From the cell containing the given text, extract its center point as [X, Y] coordinate. 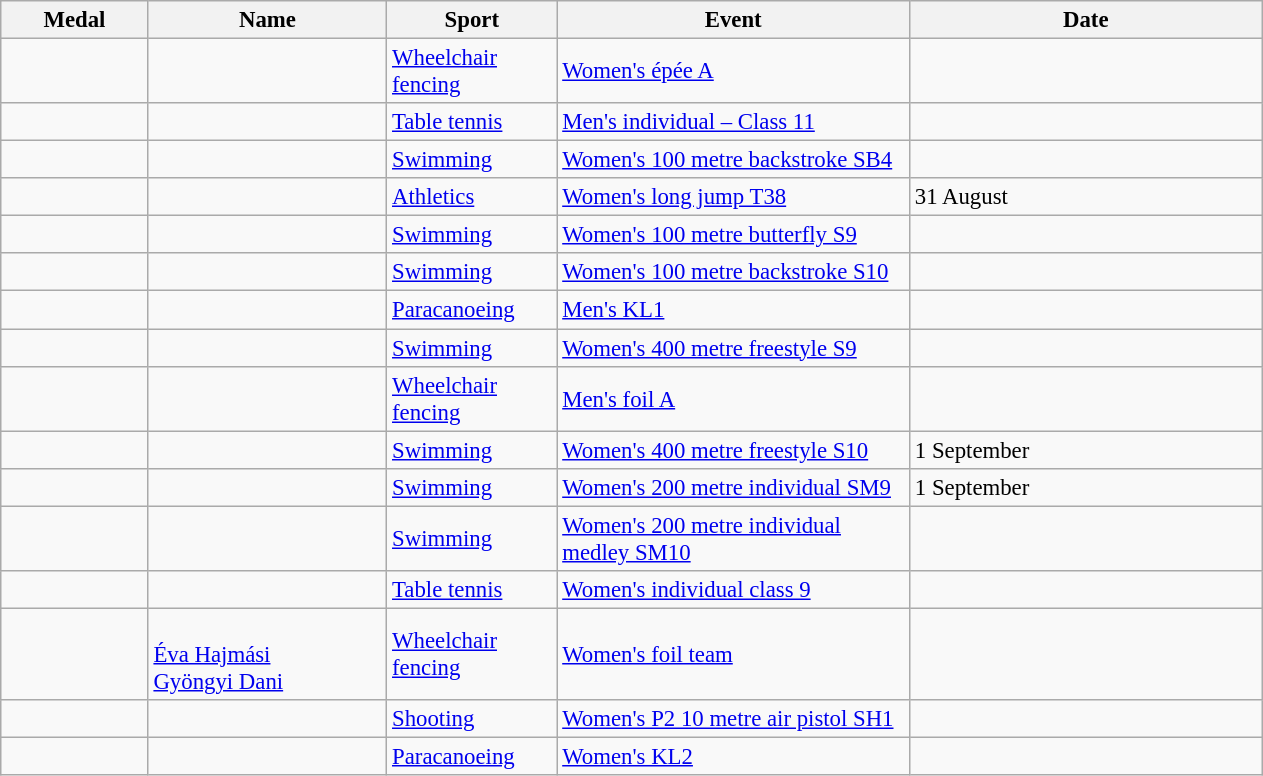
Men's KL1 [734, 310]
Women's 400 metre freestyle S10 [734, 450]
Sport [472, 20]
Date [1086, 20]
Athletics [472, 197]
Women's long jump T38 [734, 197]
Women's foil team [734, 654]
Name [268, 20]
Women's 100 metre backstroke S10 [734, 273]
Shooting [472, 719]
Women's KL2 [734, 756]
Medal [74, 20]
Women's 200 metre individual medley SM10 [734, 538]
Women's 100 metre backstroke SB4 [734, 160]
Women's 400 metre freestyle S9 [734, 348]
Women's 100 metre butterfly S9 [734, 235]
Men's individual – Class 11 [734, 122]
Event [734, 20]
31 August [1086, 197]
Women's 200 metre individual SM9 [734, 487]
Men's foil A [734, 398]
Women's P2 10 metre air pistol SH1 [734, 719]
Women's épée A [734, 72]
Éva HajmásiGyöngyi Dani [268, 654]
Women's individual class 9 [734, 590]
